Provide the (X, Y) coordinate of the cell's center where the given text is located.  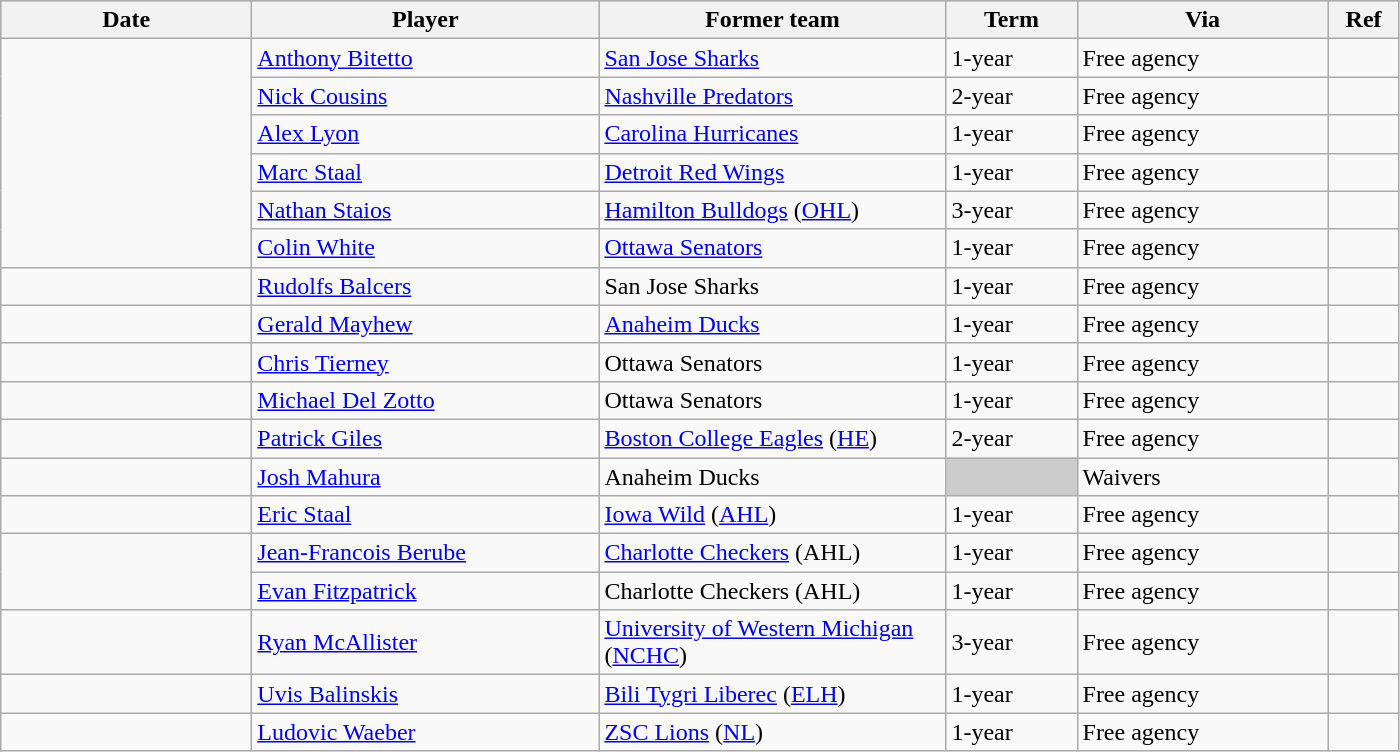
Anthony Bitetto (426, 58)
Term (1012, 20)
Former team (772, 20)
Nick Cousins (426, 96)
Gerald Mayhew (426, 324)
Rudolfs Balcers (426, 286)
Evan Fitzpatrick (426, 591)
Colin White (426, 248)
Chris Tierney (426, 362)
ZSC Lions (NL) (772, 732)
Bili Tygri Liberec (ELH) (772, 694)
Waivers (1202, 477)
Marc Staal (426, 172)
Boston College Eagles (HE) (772, 438)
Ludovic Waeber (426, 732)
Patrick Giles (426, 438)
Nashville Predators (772, 96)
Uvis Balinskis (426, 694)
University of Western Michigan (NCHC) (772, 642)
Carolina Hurricanes (772, 134)
Date (126, 20)
Detroit Red Wings (772, 172)
Iowa Wild (AHL) (772, 515)
Via (1202, 20)
Josh Mahura (426, 477)
Player (426, 20)
Jean-Francois Berube (426, 553)
Nathan Staios (426, 210)
Michael Del Zotto (426, 400)
Alex Lyon (426, 134)
Ref (1364, 20)
Ryan McAllister (426, 642)
Eric Staal (426, 515)
Hamilton Bulldogs (OHL) (772, 210)
